Identify which cell holds the provided text, then report its (x, y) central coordinate. 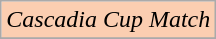
Cascadia Cup Match (108, 20)
